Locate the cell with the specified text and output its [x, y] center coordinate. 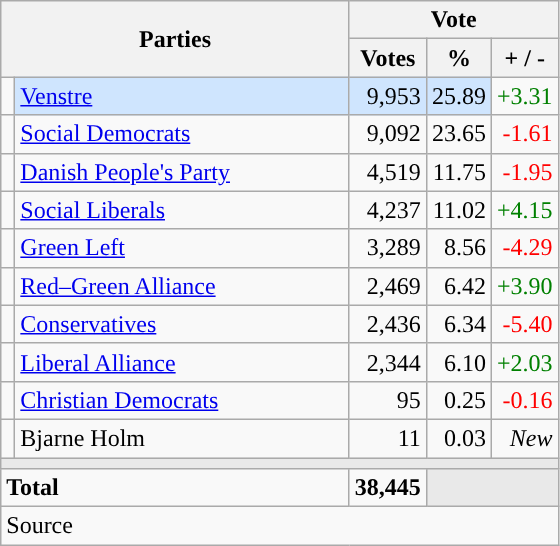
+2.03 [524, 362]
23.65 [458, 134]
Social Democrats [182, 134]
Bjarne Holm [182, 438]
6.10 [458, 362]
Green Left [182, 248]
11.75 [458, 172]
6.42 [458, 286]
-0.16 [524, 400]
38,445 [388, 488]
Christian Democrats [182, 400]
Source [280, 526]
Votes [388, 58]
0.03 [458, 438]
4,237 [388, 210]
3,289 [388, 248]
2,469 [388, 286]
95 [388, 400]
8.56 [458, 248]
Venstre [182, 96]
4,519 [388, 172]
11 [388, 438]
2,344 [388, 362]
Parties [176, 39]
Total [176, 488]
Vote [454, 20]
-4.29 [524, 248]
0.25 [458, 400]
Liberal Alliance [182, 362]
+3.90 [524, 286]
Danish People's Party [182, 172]
+3.31 [524, 96]
9,092 [388, 134]
Social Liberals [182, 210]
-5.40 [524, 324]
+4.15 [524, 210]
2,436 [388, 324]
11.02 [458, 210]
-1.95 [524, 172]
9,953 [388, 96]
-1.61 [524, 134]
Conservatives [182, 324]
New [524, 438]
% [458, 58]
6.34 [458, 324]
Red–Green Alliance [182, 286]
25.89 [458, 96]
+ / - [524, 58]
